Determine the (X, Y) coordinate at the center of the cell enclosing the given text.  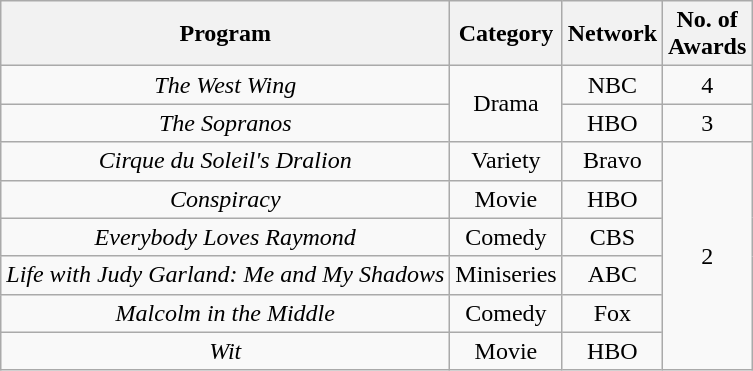
Category (506, 34)
2 (708, 256)
Fox (612, 313)
CBS (612, 237)
Program (226, 34)
Network (612, 34)
Conspiracy (226, 199)
Wit (226, 351)
No. ofAwards (708, 34)
Life with Judy Garland: Me and My Shadows (226, 275)
Miniseries (506, 275)
ABC (612, 275)
Malcolm in the Middle (226, 313)
NBC (612, 85)
Everybody Loves Raymond (226, 237)
Variety (506, 161)
4 (708, 85)
Cirque du Soleil's Dralion (226, 161)
Drama (506, 104)
The West Wing (226, 85)
Bravo (612, 161)
3 (708, 123)
The Sopranos (226, 123)
